Capture the cell that displays the provided text and extract its (X, Y) central coordinate. 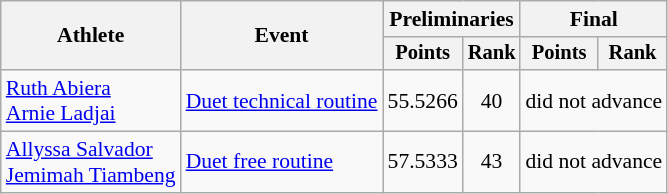
Ruth AbieraArnie Ladjai (91, 100)
Preliminaries (452, 19)
Event (282, 36)
55.5266 (423, 100)
43 (492, 162)
40 (492, 100)
Final (594, 19)
57.5333 (423, 162)
Athlete (91, 36)
Duet free routine (282, 162)
Allyssa SalvadorJemimah Tiambeng (91, 162)
Duet technical routine (282, 100)
